Output the [X, Y] coordinate of the center of the cell containing the given text.  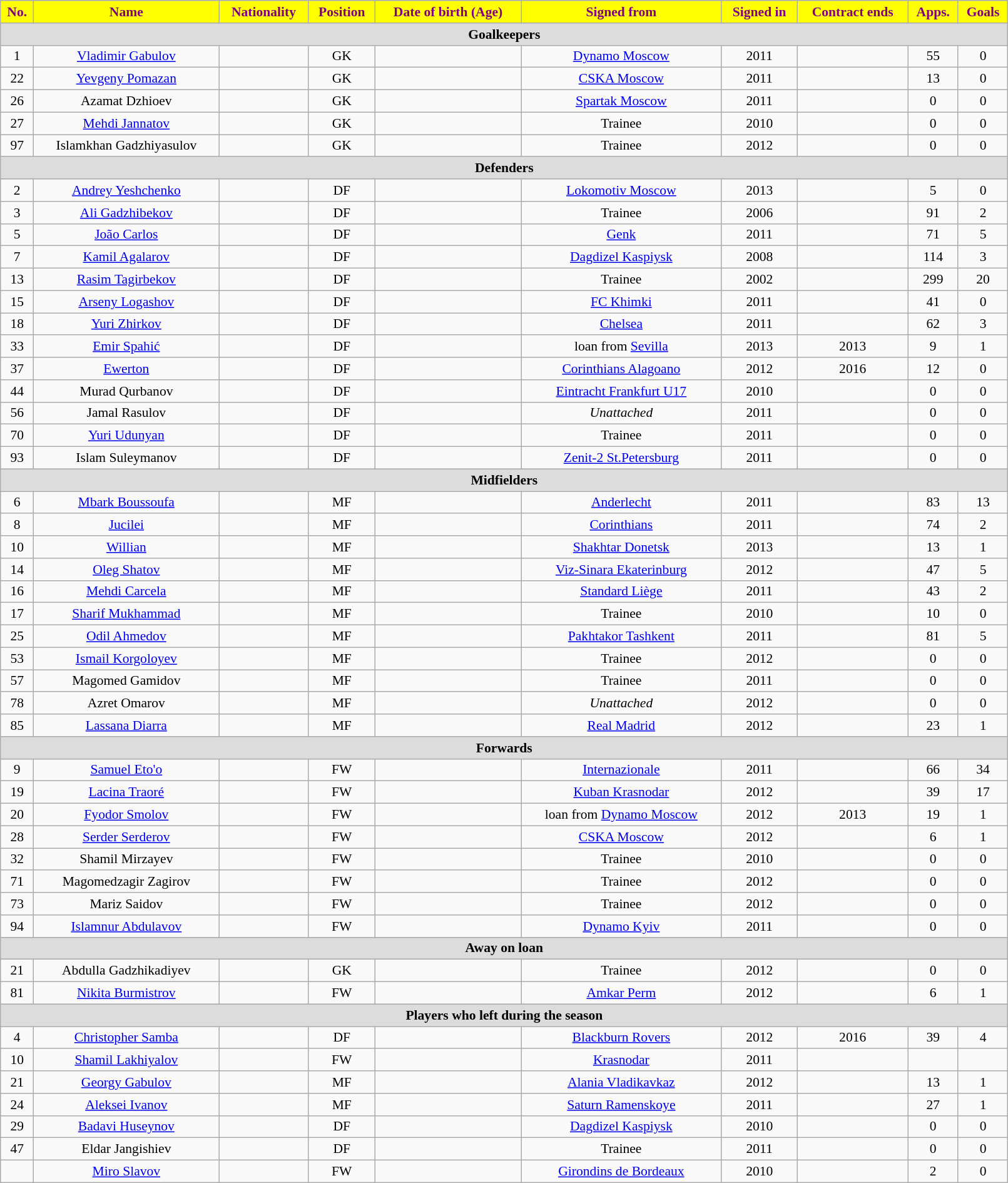
93 [18, 458]
Corinthians Alagoano [621, 369]
14 [18, 570]
7 [18, 257]
Islamnur Abdulavov [126, 926]
2006 [760, 213]
Nikita Burmistrov [126, 993]
Krasnodar [621, 1060]
114 [933, 257]
Viz-Sinara Ekaterinburg [621, 570]
Kuban Krasnodar [621, 792]
41 [933, 302]
70 [18, 436]
Spartak Moscow [621, 101]
22 [18, 79]
Lacina Traoré [126, 792]
Sharif Mukhammad [126, 614]
91 [933, 213]
62 [933, 324]
34 [983, 770]
Shamil Mirzayev [126, 859]
33 [18, 347]
Andrey Yeshchenko [126, 190]
Ali Gadzhibekov [126, 213]
No. [18, 12]
Samuel Eto'o [126, 770]
Yevgeny Pomazan [126, 79]
Mehdi Carcela [126, 591]
Shamil Lakhiyalov [126, 1060]
29 [18, 1127]
Genk [621, 235]
Corinthians [621, 525]
97 [18, 146]
Dynamo Kyiv [621, 926]
Away on loan [504, 948]
Willian [126, 547]
Azamat Dzhioev [126, 101]
Rasim Tagirbekov [126, 280]
Yuri Udunyan [126, 436]
Ismail Korgoloyev [126, 658]
Mbark Boussoufa [126, 503]
53 [18, 658]
Yuri Zhirkov [126, 324]
44 [18, 391]
Murad Qurbanov [126, 391]
Nationality [264, 12]
Magomed Gamidov [126, 681]
Abdulla Gadzhikadiyev [126, 971]
Azret Omarov [126, 704]
Miro Slavov [126, 1172]
Chelsea [621, 324]
Girondins de Bordeaux [621, 1172]
Real Madrid [621, 725]
28 [18, 837]
66 [933, 770]
Aleksei Ivanov [126, 1105]
15 [18, 302]
Mehdi Jannatov [126, 123]
Alania Vladikavkaz [621, 1082]
Oleg Shatov [126, 570]
Defenders [504, 168]
94 [18, 926]
2008 [760, 257]
Anderlecht [621, 503]
Lokomotiv Moscow [621, 190]
Goalkeepers [504, 34]
Serder Serderov [126, 837]
loan from Dynamo Moscow [621, 815]
Signed from [621, 12]
Dynamo Moscow [621, 56]
8 [18, 525]
25 [18, 637]
78 [18, 704]
Odil Ahmedov [126, 637]
18 [18, 324]
32 [18, 859]
FC Khimki [621, 302]
43 [933, 591]
Jamal Rasulov [126, 413]
Signed in [760, 12]
Islamkhan Gadzhiyasulov [126, 146]
16 [18, 591]
83 [933, 503]
Zenit-2 St.Petersburg [621, 458]
Contract ends [852, 12]
Shakhtar Donetsk [621, 547]
57 [18, 681]
Ewerton [126, 369]
24 [18, 1105]
Emir Spahić [126, 347]
Kamil Agalarov [126, 257]
Georgy Gabulov [126, 1082]
Arseny Logashov [126, 302]
Fyodor Smolov [126, 815]
12 [933, 369]
Standard Liège [621, 591]
João Carlos [126, 235]
Name [126, 12]
Christopher Samba [126, 1038]
Eintracht Frankfurt U17 [621, 391]
Midfielders [504, 480]
Badavi Huseynov [126, 1127]
loan from Sevilla [621, 347]
Eldar Jangishiev [126, 1149]
Magomedzagir Zagirov [126, 882]
Internazionale [621, 770]
Goals [983, 12]
Lassana Diarra [126, 725]
26 [18, 101]
74 [933, 525]
299 [933, 280]
Position [342, 12]
37 [18, 369]
Date of birth (Age) [448, 12]
56 [18, 413]
Forwards [504, 748]
Saturn Ramenskoye [621, 1105]
Mariz Saidov [126, 904]
Players who left during the season [504, 1015]
55 [933, 56]
Islam Suleymanov [126, 458]
73 [18, 904]
Vladimir Gabulov [126, 56]
Jucilei [126, 525]
Apps. [933, 12]
23 [933, 725]
Pakhtakor Tashkent [621, 637]
Amkar Perm [621, 993]
Blackburn Rovers [621, 1038]
85 [18, 725]
2002 [760, 280]
